Determine the [X, Y] coordinate at the center of the cell enclosing the given text.  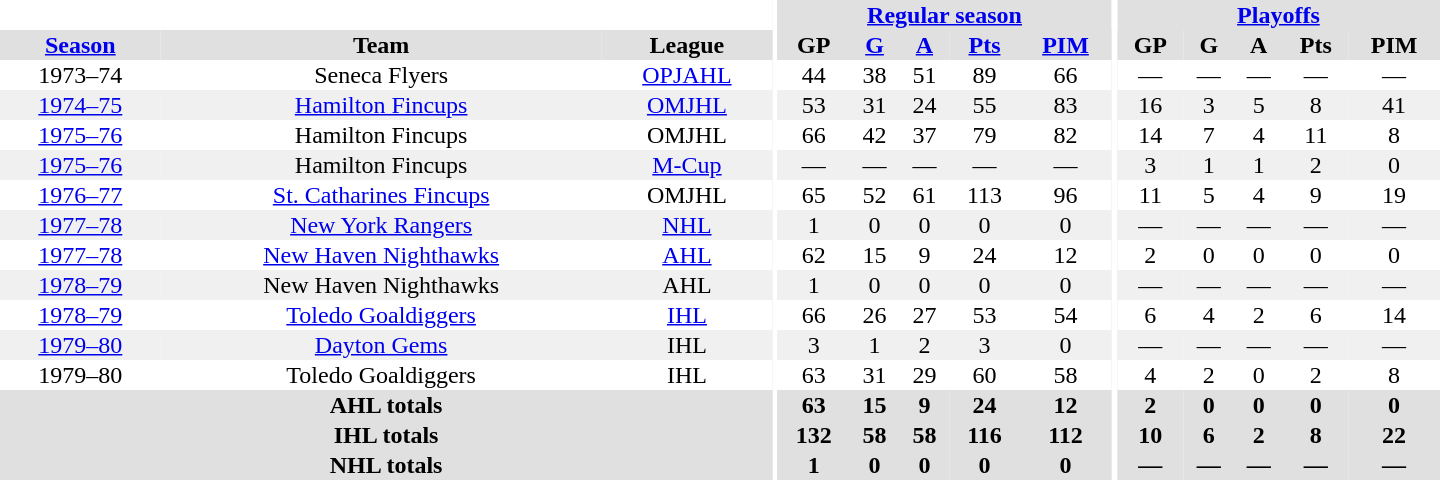
61 [924, 195]
IHL totals [386, 435]
79 [984, 135]
OPJAHL [687, 75]
41 [1394, 105]
1976–77 [80, 195]
29 [924, 375]
116 [984, 435]
19 [1394, 195]
Regular season [945, 15]
112 [1066, 435]
1974–75 [80, 105]
7 [1209, 135]
Season [80, 45]
132 [814, 435]
89 [984, 75]
NHL [687, 225]
M-Cup [687, 165]
51 [924, 75]
Playoffs [1278, 15]
League [687, 45]
113 [984, 195]
44 [814, 75]
42 [875, 135]
96 [1066, 195]
55 [984, 105]
St. Catharines Fincups [382, 195]
NHL totals [386, 465]
82 [1066, 135]
Dayton Gems [382, 345]
27 [924, 315]
New York Rangers [382, 225]
22 [1394, 435]
83 [1066, 105]
65 [814, 195]
AHL totals [386, 405]
37 [924, 135]
10 [1150, 435]
16 [1150, 105]
1973–74 [80, 75]
Seneca Flyers [382, 75]
54 [1066, 315]
38 [875, 75]
26 [875, 315]
Team [382, 45]
62 [814, 255]
60 [984, 375]
52 [875, 195]
